Return [x, y] of the center of cell containing provided text 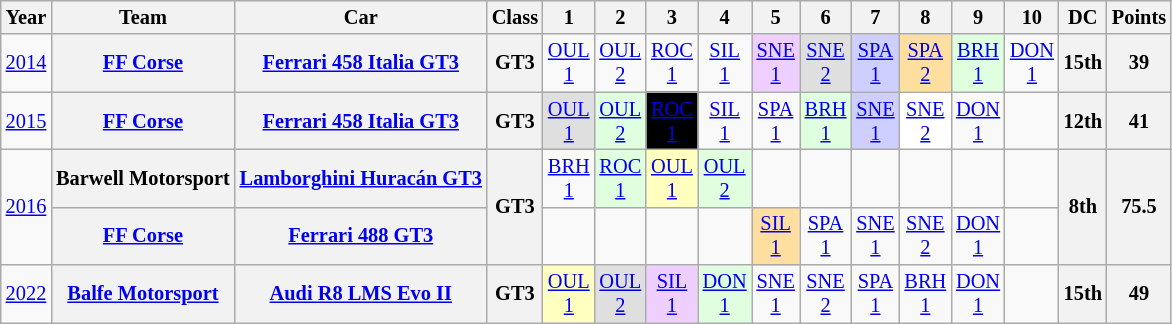
Year [26, 17]
1 [569, 17]
10 [1032, 17]
Audi R8 LMS Evo II [361, 294]
5 [776, 17]
12th [1083, 121]
6 [826, 17]
DC [1083, 17]
75.5 [1139, 206]
2 [621, 17]
3 [672, 17]
2015 [26, 121]
9 [978, 17]
Balfe Motorsport [143, 294]
Class [515, 17]
49 [1139, 294]
4 [725, 17]
Car [361, 17]
Ferrari 488 GT3 [361, 236]
Team [143, 17]
39 [1139, 63]
Barwell Motorsport [143, 178]
8th [1083, 206]
2016 [26, 206]
41 [1139, 121]
Points [1139, 17]
8 [926, 17]
2014 [26, 63]
7 [875, 17]
2022 [26, 294]
Lamborghini Huracán GT3 [361, 178]
SPA2 [926, 63]
